For the text-containing cell, return its midpoint in [x, y] coordinate format. 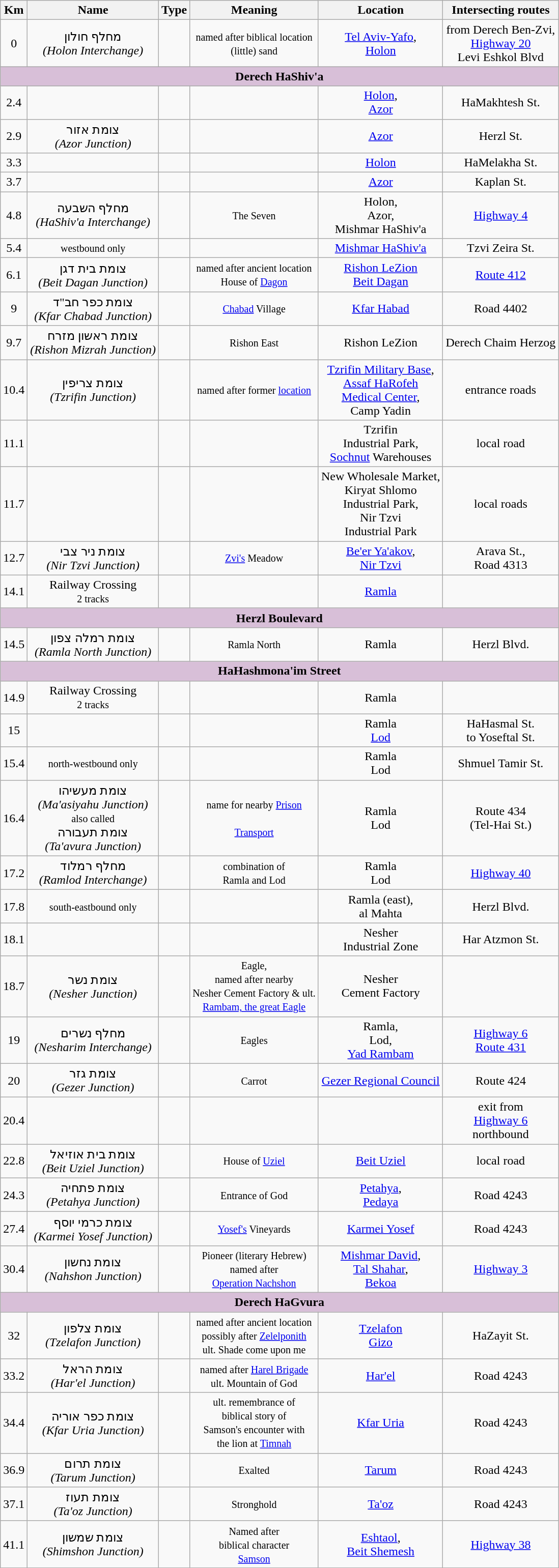
3.3 [14, 163]
local roads [501, 504]
Zvi's Meadow [255, 559]
south-eastbound only [93, 907]
Highway 6 Route 431 [501, 1040]
Holon,Azor [381, 103]
Route 424 [501, 1081]
14.9 [14, 697]
Intersecting routes [501, 10]
Entrance of God [255, 1195]
Eagle,named after nearbyNesher Cement Factory & ult.Rambam, the great Eagle [255, 986]
צומת כפר חב"ד(Kfar Chabad Junction) [93, 308]
exit from Highway 6northbound [501, 1121]
Meaning [255, 10]
Eshtaol,Beit Shemesh [381, 1544]
צומת רמלה צפון(Ramla North Junction) [93, 644]
Mishmar David,Tal Shahar,Bekoa [381, 1269]
Gezer Regional Council [381, 1081]
צומת מעשיהו(Ma'asiyahu Junction)also calledצומת תעבורה(Ta'avura Junction) [93, 818]
Name [93, 10]
Har'el [381, 1376]
named after ancient locationpossibly after Zelelponithult. Shade come upon me [255, 1335]
Yosef's Vineyards [255, 1229]
Derech HaGvura [279, 1302]
20 [14, 1081]
Rishon LeZion [381, 343]
33.2 [14, 1376]
north-westbound only [93, 763]
New Wholesale Market,Kiryat ShlomoIndustrial Park,Nir TzviIndustrial Park [381, 504]
15.4 [14, 763]
Route 434(Tel-Hai St.) [501, 818]
41.1 [14, 1544]
20.4 [14, 1121]
Mishmar HaShiv'a [381, 248]
32 [14, 1335]
Eagles [255, 1040]
צומת ראשון מזרח(Rishon Mizrah Junction) [93, 343]
HaZayit St. [501, 1335]
from Derech Ben-Zvi, Highway 20Levi Eshkol Blvd [501, 43]
14.5 [14, 644]
HaHashmona'im Street [279, 671]
Rishon East [255, 343]
27.4 [14, 1229]
Pioneer (literary Hebrew)named afterOperation Nachshon [255, 1269]
Ramla North [255, 644]
Arava St., Road 4313 [501, 559]
Har Atzmon St. [501, 939]
37.1 [14, 1504]
ult. remembrance ofbiblical story ofSamson's encounter with the lion at Timnah [255, 1422]
Karmei Yosef [381, 1229]
Exalted [255, 1470]
Type [174, 10]
Petahya,Pedaya [381, 1195]
11.1 [14, 444]
Road 4402 [501, 308]
Be'er Ya'akov,Nir Tzvi [381, 559]
9.7 [14, 343]
Shmuel Tamir St. [501, 763]
19 [14, 1040]
Named afterbiblical characterSamson [255, 1544]
2.4 [14, 103]
18.1 [14, 939]
צומת תרום(Tarum Junction) [93, 1470]
0 [14, 43]
Derech Chaim Herzog [501, 343]
The Seven [255, 215]
22.8 [14, 1161]
named after biblical location(little) sand [255, 43]
Stronghold [255, 1504]
Km [14, 10]
westbound only [93, 248]
Ramla (east),al Mahta [381, 907]
36.9 [14, 1470]
9 [14, 308]
Tel Aviv-Yafo,Holon [381, 43]
צומת נחשון(Nahshon Junction) [93, 1269]
Herzl St. [501, 136]
2.9 [14, 136]
צומת צריפין(Tzrifin Junction) [93, 390]
HaHasmal St.to Yoseftal St. [501, 731]
צומת שמשון(Shimshon Junction) [93, 1544]
named after Harel Brigadeult. Mountain of God [255, 1376]
14.1 [14, 591]
24.3 [14, 1195]
מחלף השבעה(HaShiv'a Interchange) [93, 215]
מחלף חולון(Holon Interchange) [93, 43]
צומת בית אוזיאל(Beit Uziel Junction) [93, 1161]
צומת כרמי יוסף(Karmei Yosef Junction) [93, 1229]
Tzvi Zeira St. [501, 248]
Holon [381, 163]
HaMakhtesh St. [501, 103]
18.7 [14, 986]
Ramla,Lod,Yad Rambam [381, 1040]
HaMelakha St. [501, 163]
מחלף רמלוד(Ramlod Interchange) [93, 873]
17.8 [14, 907]
Rishon LeZionBeit Dagan [381, 275]
Ta'oz [381, 1504]
Beit Uziel [381, 1161]
name for nearby PrisonTransport [255, 818]
NesherIndustrial Zone [381, 939]
צומת גזר(Gezer Junction) [93, 1081]
30.4 [14, 1269]
Tzrifin Military Base,Assaf HaRofehMedical Center,Camp Yadin [381, 390]
Highway 40 [501, 873]
named after ancient locationHouse of Dagon [255, 275]
combination ofRamla and Lod [255, 873]
צומת תעוז(Ta'oz Junction) [93, 1504]
Route 412 [501, 275]
TzrifinIndustrial Park,Sochnut Warehouses [381, 444]
11.7 [14, 504]
Highway 4 [501, 215]
צומת נשר(Nesher Junction) [93, 986]
צומת בית דגן(Beit Dagan Junction) [93, 275]
4.8 [14, 215]
17.2 [14, 873]
Carrot [255, 1081]
צומת הראל(Har'el Junction) [93, 1376]
5.4 [14, 248]
צומת פתחיה(Petahya Junction) [93, 1195]
Location [381, 10]
Tarum [381, 1470]
Derech HaShiv'a [279, 76]
Herzl Boulevard [279, 618]
NesherCement Factory [381, 986]
6.1 [14, 275]
16.4 [14, 818]
15 [14, 731]
Kfar Uria [381, 1422]
צומת ניר צבי(Nir Tzvi Junction) [93, 559]
TzelafonGizo [381, 1335]
10.4 [14, 390]
Kaplan St. [501, 182]
Chabad Village [255, 308]
Highway 3 [501, 1269]
צומת אזור(Azor Junction) [93, 136]
Holon,Azor,Mishmar HaShiv'a [381, 215]
named after former location [255, 390]
מחלף נשרים(Nesharim Interchange) [93, 1040]
entrance roads [501, 390]
3.7 [14, 182]
34.4 [14, 1422]
צומת צלפון(Tzelafon Junction) [93, 1335]
12.7 [14, 559]
צומת כפר אוריה(Kfar Uria Junction) [93, 1422]
House of Uziel [255, 1161]
Highway 38 [501, 1544]
Kfar Habad [381, 308]
